From the cell containing the given text, extract its center point as (X, Y) coordinate. 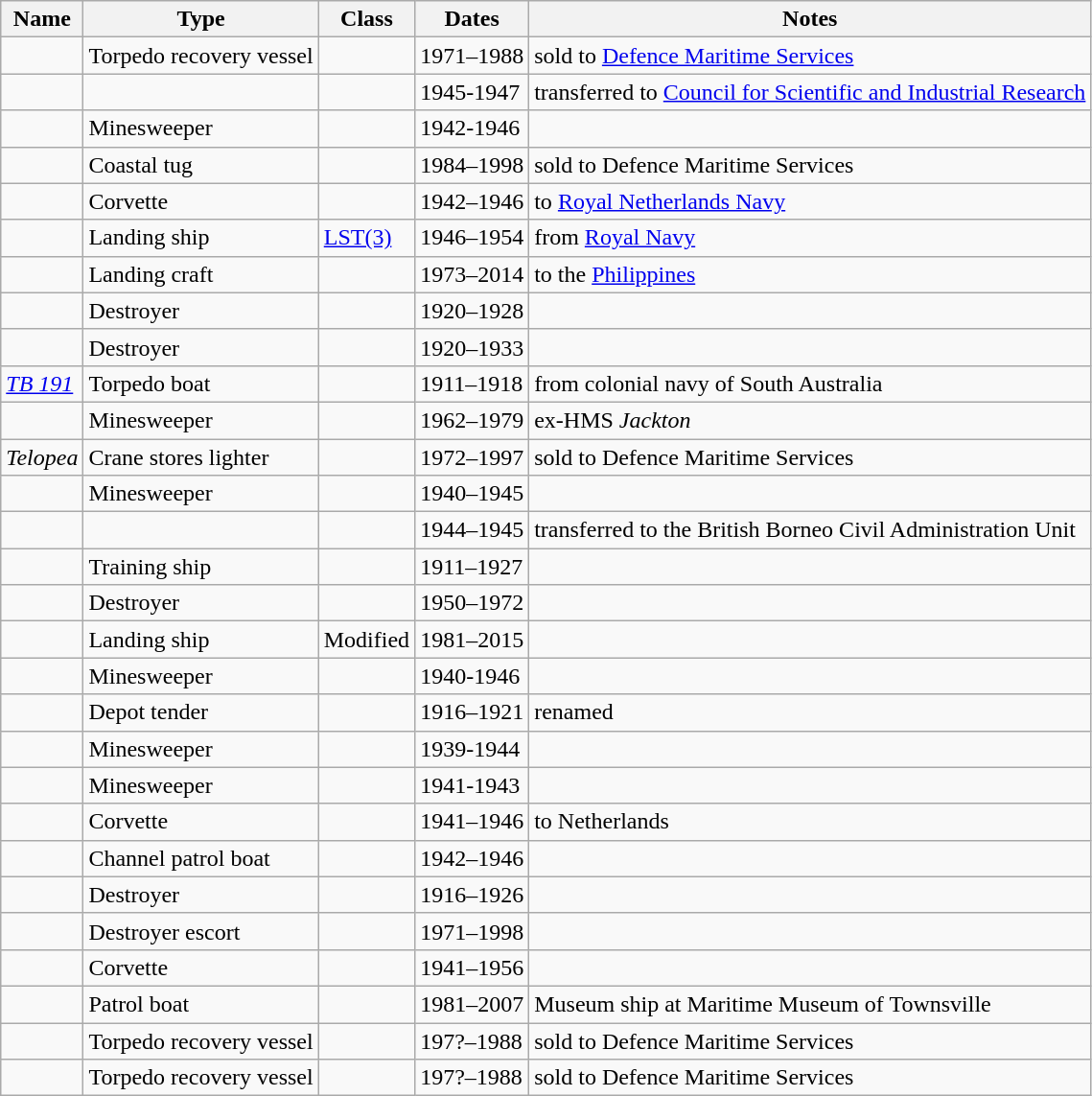
Patrol boat (201, 1004)
Name (42, 19)
1942-1946 (472, 128)
1945-1947 (472, 92)
ex-HMS Jackton (810, 420)
1941-1943 (472, 785)
Telopea (42, 457)
transferred to Council for Scientific and Industrial Research (810, 92)
Museum ship at Maritime Museum of Townsville (810, 1004)
1940-1946 (472, 676)
1962–1979 (472, 420)
TB 191 (42, 384)
LST(3) (366, 238)
1972–1997 (472, 457)
Channel patrol boat (201, 858)
1911–1918 (472, 384)
Destroyer escort (201, 931)
from Royal Navy (810, 238)
1971–1998 (472, 931)
1916–1926 (472, 895)
Coastal tug (201, 165)
to the Philippines (810, 274)
1916–1921 (472, 712)
1941–1946 (472, 822)
1939-1944 (472, 749)
Crane stores lighter (201, 457)
1971–1988 (472, 56)
Depot tender (201, 712)
1950–1972 (472, 603)
1911–1927 (472, 567)
1920–1933 (472, 347)
to Royal Netherlands Navy (810, 201)
from colonial navy of South Australia (810, 384)
1973–2014 (472, 274)
Landing craft (201, 274)
Training ship (201, 567)
Type (201, 19)
Modified (366, 640)
1981–2015 (472, 640)
1941–1956 (472, 968)
Notes (810, 19)
transferred to the British Borneo Civil Administration Unit (810, 530)
Class (366, 19)
renamed (810, 712)
1946–1954 (472, 238)
1940–1945 (472, 494)
1981–2007 (472, 1004)
to Netherlands (810, 822)
1984–1998 (472, 165)
Dates (472, 19)
Torpedo boat (201, 384)
1920–1928 (472, 311)
1944–1945 (472, 530)
